Return the (X, Y) coordinate for the center point of the cell that contains the specified text.  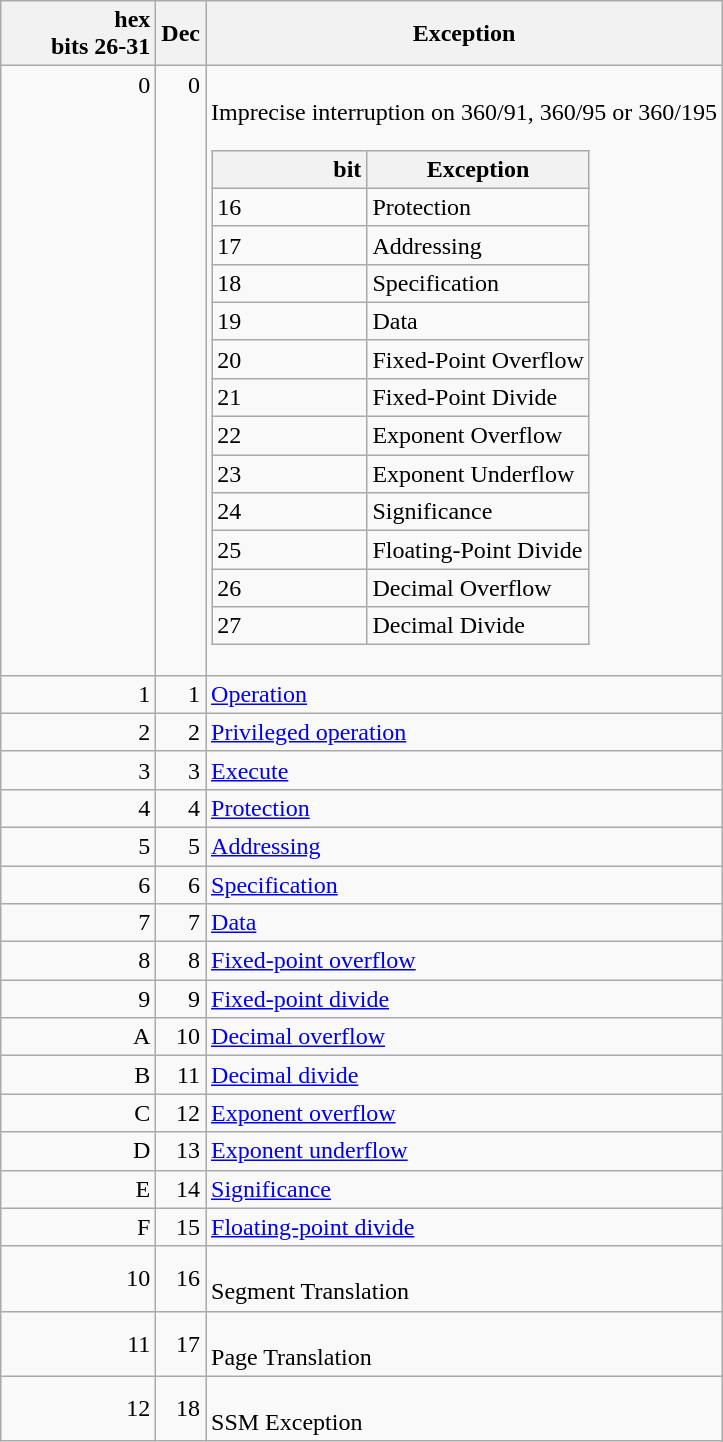
Exponent Overflow (478, 436)
Decimal overflow (464, 1037)
22 (290, 436)
Segment Translation (464, 1278)
Operation (464, 694)
Decimal Divide (478, 626)
21 (290, 397)
14 (181, 1189)
Fixed-point divide (464, 999)
bit (290, 169)
Exponent underflow (464, 1151)
24 (290, 512)
Exponent overflow (464, 1113)
Privileged operation (464, 732)
D (78, 1151)
Fixed-Point Overflow (478, 359)
23 (290, 474)
Decimal Overflow (478, 588)
A (78, 1037)
F (78, 1227)
hexbits 26-31 (78, 34)
15 (181, 1227)
25 (290, 550)
Fixed-Point Divide (478, 397)
Decimal divide (464, 1075)
SSM Exception (464, 1408)
E (78, 1189)
Page Translation (464, 1344)
26 (290, 588)
13 (181, 1151)
Execute (464, 770)
19 (290, 321)
Fixed-point overflow (464, 961)
Dec (181, 34)
Exponent Underflow (478, 474)
C (78, 1113)
27 (290, 626)
Floating-point divide (464, 1227)
20 (290, 359)
B (78, 1075)
Floating-Point Divide (478, 550)
